Pinpoint the cell where the given text exists, returning its [X, Y] midpoint coordinate. 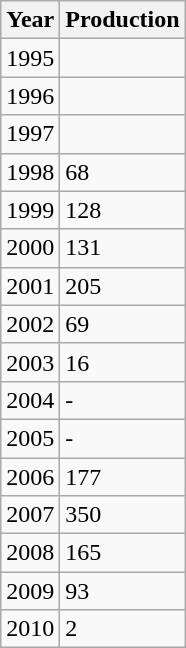
177 [122, 477]
1996 [30, 96]
350 [122, 515]
2004 [30, 400]
1997 [30, 134]
2000 [30, 248]
2001 [30, 286]
2005 [30, 438]
69 [122, 324]
2007 [30, 515]
93 [122, 591]
2008 [30, 553]
1995 [30, 58]
1999 [30, 210]
2003 [30, 362]
16 [122, 362]
Production [122, 20]
2010 [30, 629]
68 [122, 172]
205 [122, 286]
128 [122, 210]
2 [122, 629]
165 [122, 553]
Year [30, 20]
131 [122, 248]
2002 [30, 324]
2006 [30, 477]
2009 [30, 591]
1998 [30, 172]
